Scan for the cell matching the given text and deliver its [X, Y] coordinate at center. 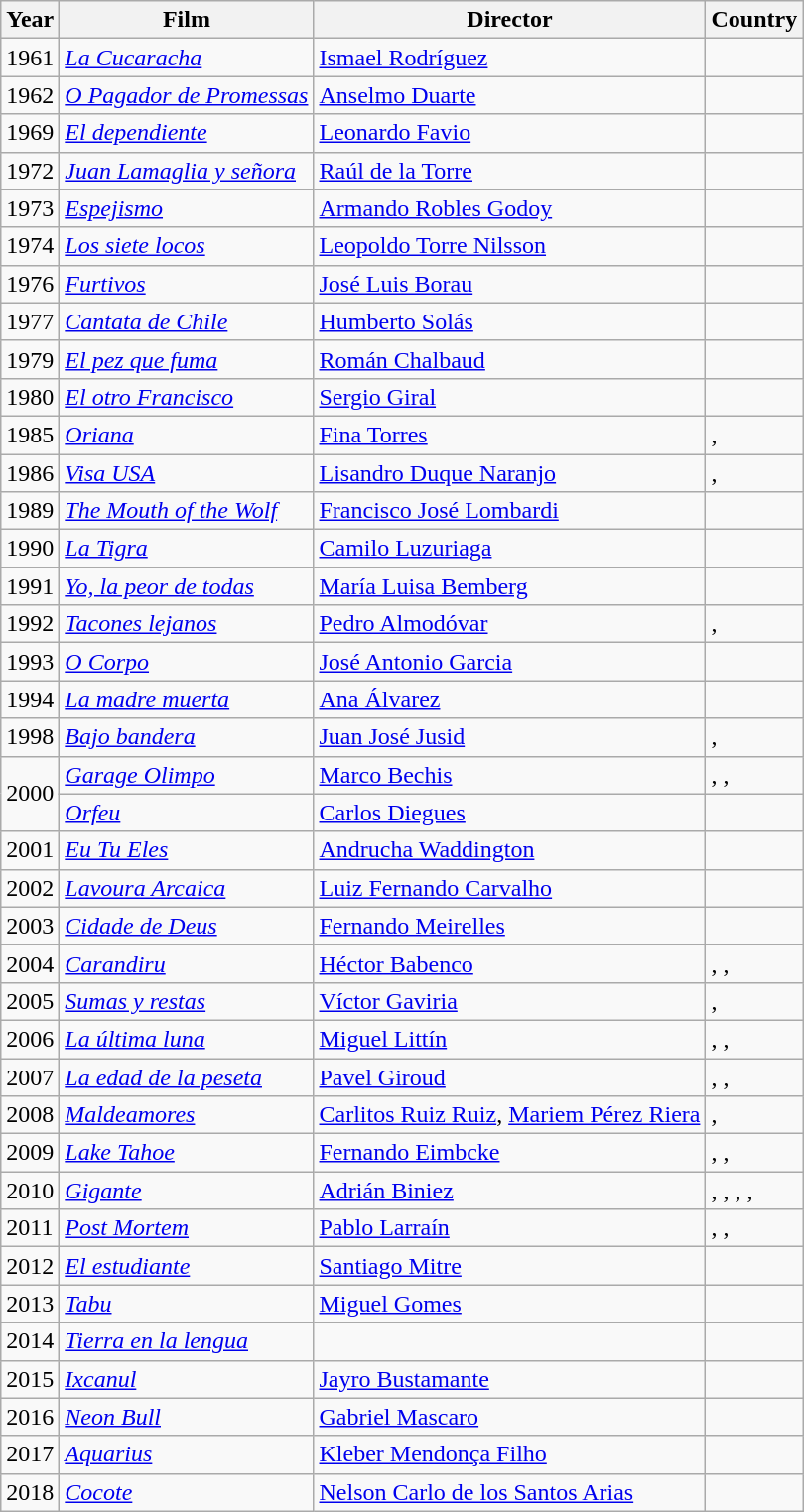
1961 [30, 58]
Leonardo Favio [510, 133]
Miguel Littín [510, 1039]
Sumas y restas [187, 1001]
Luiz Fernando Carvalho [510, 888]
Aquarius [187, 1454]
2009 [30, 1153]
Lavoura Arcaica [187, 888]
1989 [30, 511]
Garage Olimpo [187, 775]
2003 [30, 926]
2013 [30, 1304]
Orfeu [187, 813]
, , , , [754, 1191]
Francisco José Lombardi [510, 511]
Marco Bechis [510, 775]
Carandiru [187, 963]
Gabriel Mascaro [510, 1417]
Furtivos [187, 284]
2002 [30, 888]
Anselmo Duarte [510, 95]
Tacones lejanos [187, 624]
2001 [30, 850]
Pablo Larraín [510, 1228]
Year [30, 20]
1980 [30, 397]
Tabu [187, 1304]
Fernando Eimbcke [510, 1153]
Lisandro Duque Naranjo [510, 473]
Ana Álvarez [510, 699]
José Luis Borau [510, 284]
2012 [30, 1266]
Román Chalbaud [510, 359]
Film [187, 20]
Miguel Gomes [510, 1304]
Juan Lamaglia y señora [187, 171]
1972 [30, 171]
Carlitos Ruiz Ruiz, Mariem Pérez Riera [510, 1115]
El pez que fuma [187, 359]
Pavel Giroud [510, 1076]
2005 [30, 1001]
2014 [30, 1341]
Humberto Solás [510, 321]
2015 [30, 1379]
El otro Francisco [187, 397]
1993 [30, 662]
2008 [30, 1115]
Raúl de la Torre [510, 171]
1973 [30, 208]
Ismael Rodríguez [510, 58]
Pedro Almodóvar [510, 624]
Director [510, 20]
Country [754, 20]
Héctor Babenco [510, 963]
Oriana [187, 435]
2006 [30, 1039]
1986 [30, 473]
The Mouth of the Wolf [187, 511]
1962 [30, 95]
Post Mortem [187, 1228]
Lake Tahoe [187, 1153]
El dependiente [187, 133]
Cidade de Deus [187, 926]
Sergio Giral [510, 397]
Neon Bull [187, 1417]
2011 [30, 1228]
1977 [30, 321]
Bajo bandera [187, 737]
Cocote [187, 1492]
Víctor Gaviria [510, 1001]
María Luisa Bemberg [510, 586]
Jayro Bustamante [510, 1379]
1994 [30, 699]
O Pagador de Promessas [187, 95]
2017 [30, 1454]
Carlos Diegues [510, 813]
José Antonio Garcia [510, 662]
2007 [30, 1076]
1985 [30, 435]
Eu Tu Eles [187, 850]
2010 [30, 1191]
Los siete locos [187, 246]
Camilo Luzuriaga [510, 549]
O Corpo [187, 662]
Fina Torres [510, 435]
La edad de la peseta [187, 1076]
1992 [30, 624]
2016 [30, 1417]
Santiago Mitre [510, 1266]
La última luna [187, 1039]
La Cucaracha [187, 58]
2018 [30, 1492]
1969 [30, 133]
Kleber Mendonça Filho [510, 1454]
Juan José Jusid [510, 737]
Armando Robles Godoy [510, 208]
Leopoldo Torre Nilsson [510, 246]
1974 [30, 246]
Cantata de Chile [187, 321]
Visa USA [187, 473]
1979 [30, 359]
El estudiante [187, 1266]
1976 [30, 284]
Gigante [187, 1191]
Adrián Biniez [510, 1191]
Maldeamores [187, 1115]
Tierra en la lengua [187, 1341]
Fernando Meirelles [510, 926]
Nelson Carlo de los Santos Arias [510, 1492]
Yo, la peor de todas [187, 586]
La Tigra [187, 549]
2004 [30, 963]
1990 [30, 549]
2000 [30, 794]
Andrucha Waddington [510, 850]
La madre muerta [187, 699]
1998 [30, 737]
Espejismo [187, 208]
Ixcanul [187, 1379]
1991 [30, 586]
